Detect which cell encompasses the target text, then output its (x, y) center coordinate. 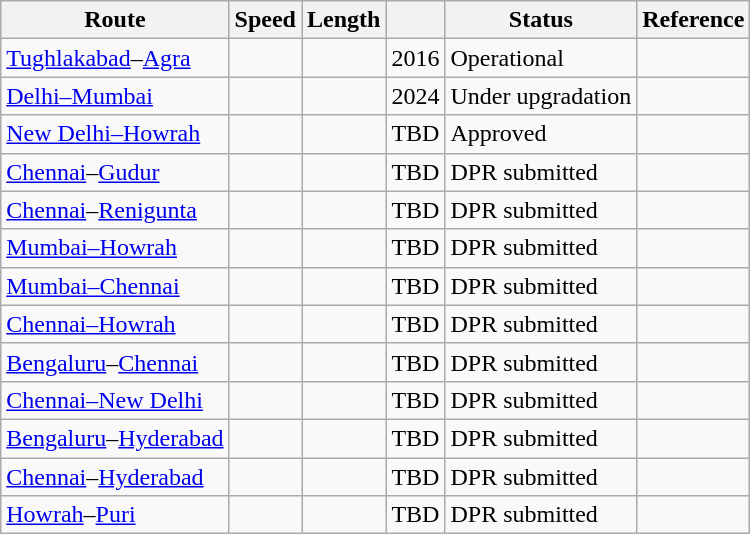
Bengaluru–Hyderabad (115, 438)
Tughlakabad–Agra (115, 58)
Bengaluru–Chennai (115, 362)
2024 (416, 96)
Chennai–Gudur (115, 172)
Mumbai–Howrah (115, 248)
Speed (265, 20)
Route (115, 20)
Approved (541, 134)
Under upgradation (541, 96)
Status (541, 20)
Chennai–Howrah (115, 324)
Howrah–Puri (115, 515)
Chennai–Hyderabad (115, 477)
Reference (694, 20)
Mumbai–Chennai (115, 286)
2016 (416, 58)
New Delhi–Howrah (115, 134)
Delhi–Mumbai (115, 96)
Length (344, 20)
Chennai–Renigunta (115, 210)
Operational (541, 58)
Chennai–New Delhi (115, 400)
